Detect which cell encompasses the target text, then output its [X, Y] center coordinate. 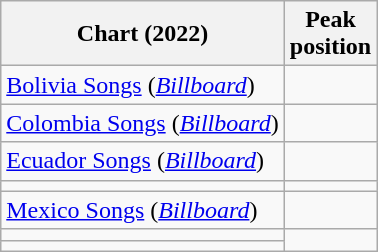
Bolivia Songs (Billboard) [143, 85]
Ecuador Songs (Billboard) [143, 161]
Mexico Songs (Billboard) [143, 210]
Chart (2022) [143, 34]
Peakposition [330, 34]
Colombia Songs (Billboard) [143, 123]
